Provide the [X, Y] coordinate of the cell's center where the given text is located.  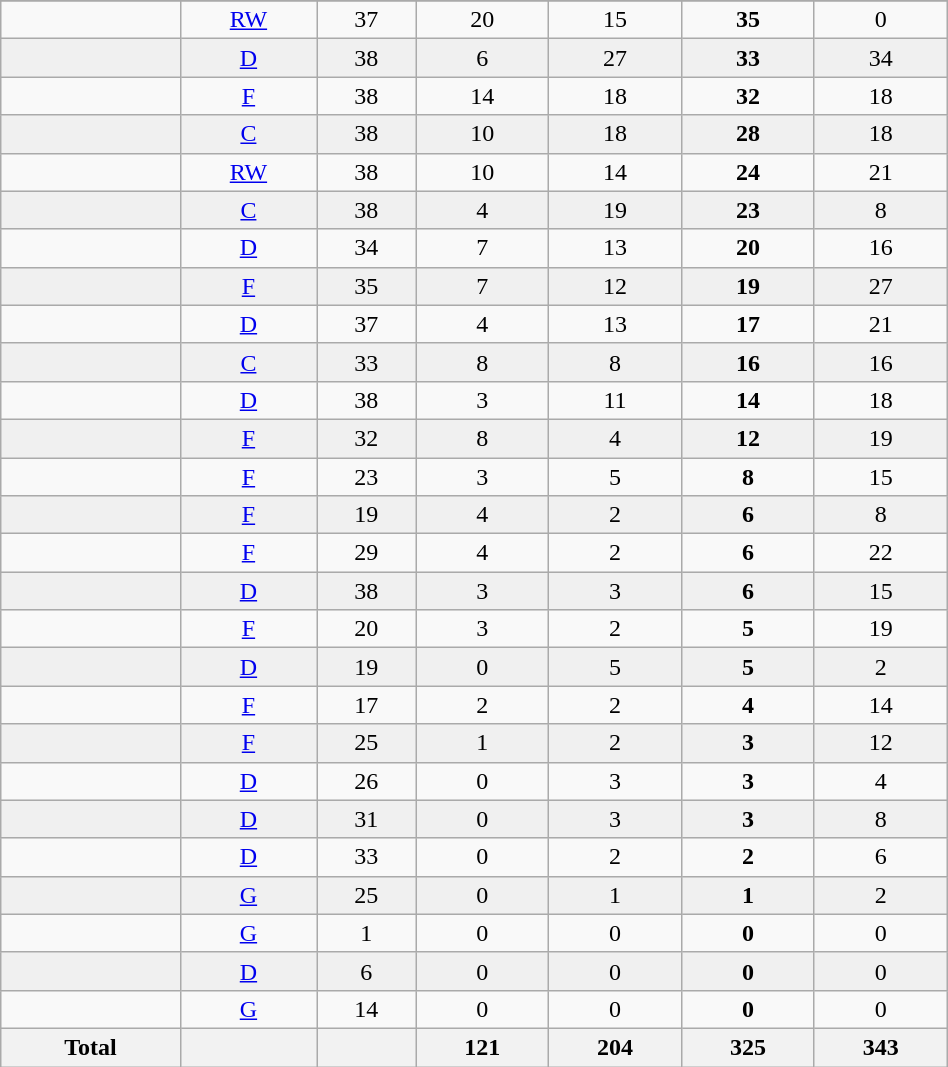
204 [616, 1047]
24 [748, 172]
Total [90, 1047]
26 [366, 781]
11 [616, 400]
121 [482, 1047]
325 [748, 1047]
28 [748, 134]
22 [880, 553]
343 [880, 1047]
29 [366, 553]
31 [366, 819]
